Identify which cell holds the provided text, then report its [x, y] central coordinate. 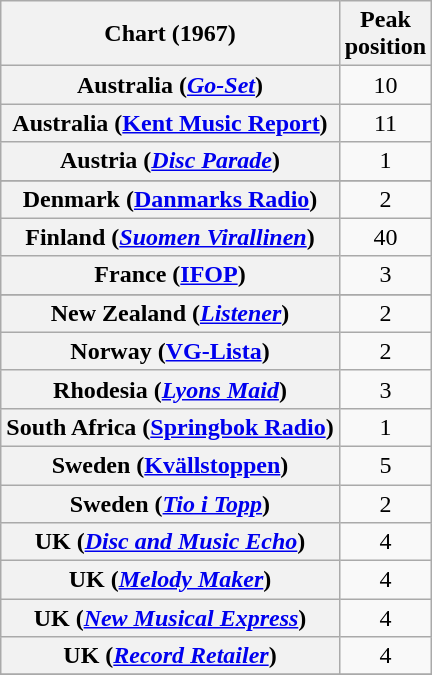
40 [385, 237]
UK (New Musical Express) [170, 618]
UK (Record Retailer) [170, 656]
Norway (VG-Lista) [170, 351]
South Africa (Springbok Radio) [170, 427]
France (IFOP) [170, 275]
Finland (Suomen Virallinen) [170, 237]
Austria (Disc Parade) [170, 161]
UK (Melody Maker) [170, 580]
New Zealand (Listener) [170, 313]
Sweden (Tio i Topp) [170, 503]
UK (Disc and Music Echo) [170, 542]
Chart (1967) [170, 34]
5 [385, 465]
Peakposition [385, 34]
Australia (Kent Music Report) [170, 123]
Australia (Go-Set) [170, 85]
Sweden (Kvällstoppen) [170, 465]
10 [385, 85]
Denmark (Danmarks Radio) [170, 199]
11 [385, 123]
Rhodesia (Lyons Maid) [170, 389]
